Output the (x, y) coordinate of the center of the cell containing the given text.  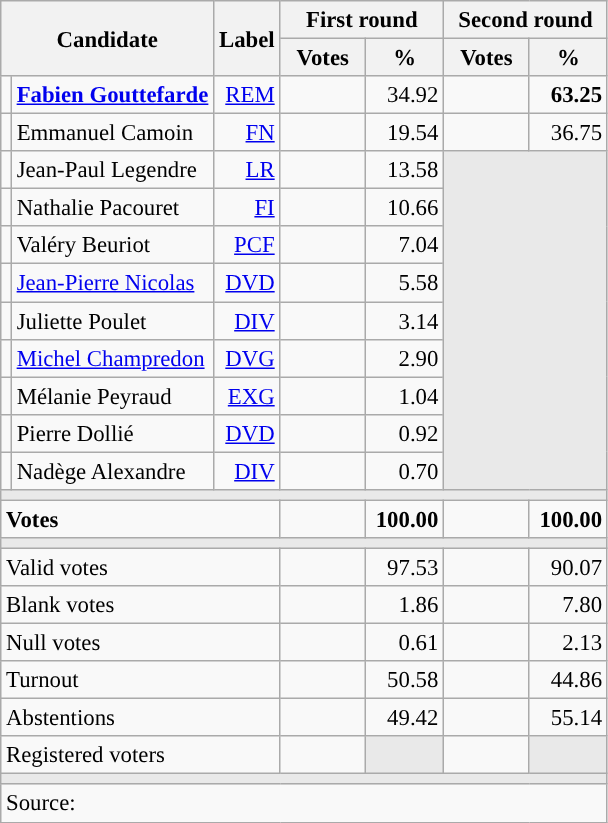
Source: (304, 804)
55.14 (568, 718)
2.13 (568, 643)
13.58 (405, 170)
Second round (526, 20)
Nathalie Pacouret (112, 208)
1.86 (405, 605)
50.58 (405, 680)
PCF (247, 245)
LR (247, 170)
FN (247, 133)
Nadège Alexandre (112, 471)
49.42 (405, 718)
1.04 (405, 396)
19.54 (405, 133)
5.58 (405, 283)
0.92 (405, 433)
Juliette Poulet (112, 321)
0.70 (405, 471)
7.80 (568, 605)
Michel Champredon (112, 358)
97.53 (405, 567)
Label (247, 38)
FI (247, 208)
Turnout (140, 680)
Mélanie Peyraud (112, 396)
First round (362, 20)
63.25 (568, 95)
10.66 (405, 208)
Fabien Gouttefarde (112, 95)
Null votes (140, 643)
Pierre Dollié (112, 433)
7.04 (405, 245)
Abstentions (140, 718)
Candidate (108, 38)
DVG (247, 358)
2.90 (405, 358)
Emmanuel Camoin (112, 133)
Valid votes (140, 567)
3.14 (405, 321)
Registered voters (140, 755)
90.07 (568, 567)
Blank votes (140, 605)
34.92 (405, 95)
Jean-Paul Legendre (112, 170)
36.75 (568, 133)
Jean-Pierre Nicolas (112, 283)
0.61 (405, 643)
EXG (247, 396)
Valéry Beuriot (112, 245)
44.86 (568, 680)
REM (247, 95)
